Search for the cell housing the specified text and yield its (X, Y) center coordinate. 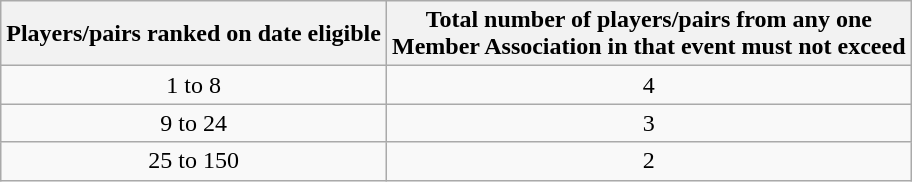
4 (648, 85)
3 (648, 123)
9 to 24 (194, 123)
2 (648, 161)
1 to 8 (194, 85)
Players/pairs ranked on date eligible (194, 34)
Total number of players/pairs from any oneMember Association in that event must not exceed (648, 34)
25 to 150 (194, 161)
